Return the (X, Y) coordinate for the center point of the cell that contains the specified text.  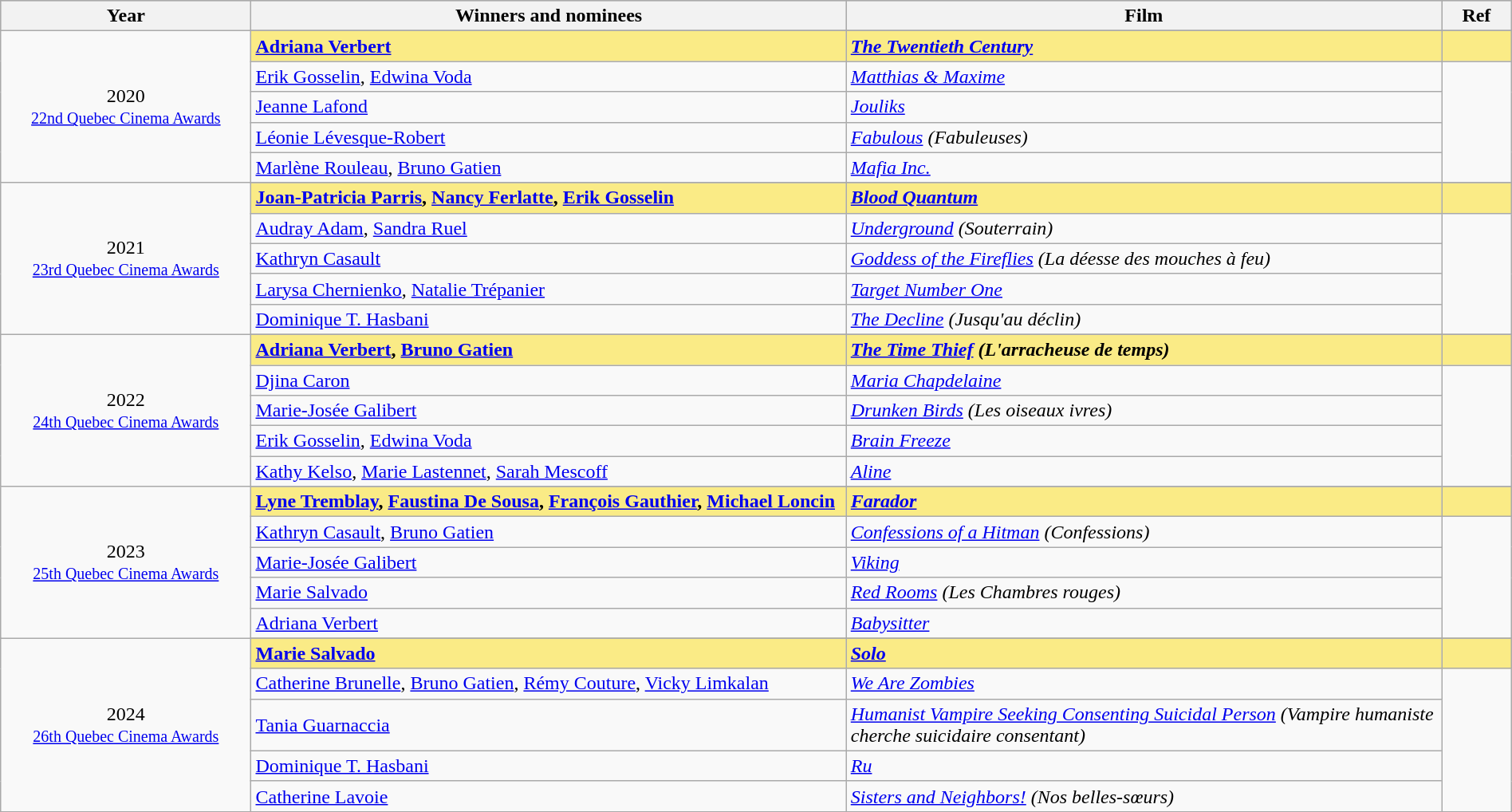
Film (1144, 16)
Viking (1144, 562)
Djina Caron (549, 380)
Blood Quantum (1144, 198)
Ref (1477, 16)
Ru (1144, 766)
Sisters and Neighbors! (Nos belles-sœurs) (1144, 796)
Target Number One (1144, 289)
We Are Zombies (1144, 684)
Humanist Vampire Seeking Consenting Suicidal Person (Vampire humaniste cherche suicidaire consentant) (1144, 724)
The Twentieth Century (1144, 46)
202224th Quebec Cinema Awards (126, 410)
Léonie Lévesque-Robert (549, 137)
Goddess of the Fireflies (La déesse des mouches à feu) (1144, 258)
Tania Guarnaccia (549, 724)
Aline (1144, 471)
Maria Chapdelaine (1144, 380)
Larysa Chernienko, Natalie Trépanier (549, 289)
202325th Quebec Cinema Awards (126, 562)
202426th Quebec Cinema Awards (126, 724)
Marlène Rouleau, Bruno Gatien (549, 168)
Jeanne Lafond (549, 107)
Red Rooms (Les Chambres rouges) (1144, 593)
Kathryn Casault, Bruno Gatien (549, 532)
Matthias & Maxime (1144, 77)
Drunken Birds (Les oiseaux ivres) (1144, 411)
The Decline (Jusqu'au déclin) (1144, 319)
Mafia Inc. (1144, 168)
2020 22nd Quebec Cinema Awards (126, 107)
Lyne Tremblay, Faustina De Sousa, François Gauthier, Michael Loncin (549, 502)
Kathryn Casault (549, 258)
Joan-Patricia Parris, Nancy Ferlatte, Erik Gosselin (549, 198)
Babysitter (1144, 623)
Solo (1144, 653)
202123rd Quebec Cinema Awards (126, 258)
Catherine Brunelle, Bruno Gatien, Rémy Couture, Vicky Limkalan (549, 684)
Adriana Verbert, Bruno Gatien (549, 349)
Winners and nominees (549, 16)
Jouliks (1144, 107)
Catherine Lavoie (549, 796)
Kathy Kelso, Marie Lastennet, Sarah Mescoff (549, 471)
Underground (Souterrain) (1144, 228)
Brain Freeze (1144, 441)
Fabulous (Fabuleuses) (1144, 137)
The Time Thief (L'arracheuse de temps) (1144, 349)
Confessions of a Hitman (Confessions) (1144, 532)
Year (126, 16)
Farador (1144, 502)
Audray Adam, Sandra Ruel (549, 228)
